Return (x, y) of the center of cell containing provided text 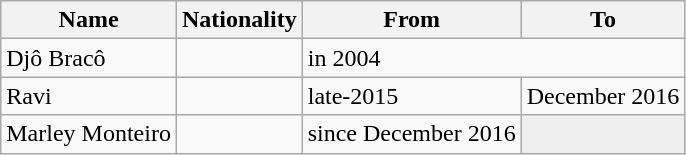
late-2015 (412, 96)
Name (89, 20)
Djô Bracô (89, 58)
since December 2016 (412, 134)
Ravi (89, 96)
To (603, 20)
December 2016 (603, 96)
From (412, 20)
Nationality (239, 20)
Marley Monteiro (89, 134)
in 2004 (494, 58)
